Return the (x, y) coordinate for the center point of the cell that contains the specified text.  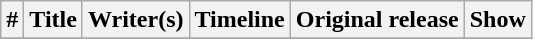
Writer(s) (136, 20)
Original release (377, 20)
Timeline (240, 20)
# (12, 20)
Title (54, 20)
Show (498, 20)
